Return the [X, Y] coordinate for the center point of the cell that contains the specified text.  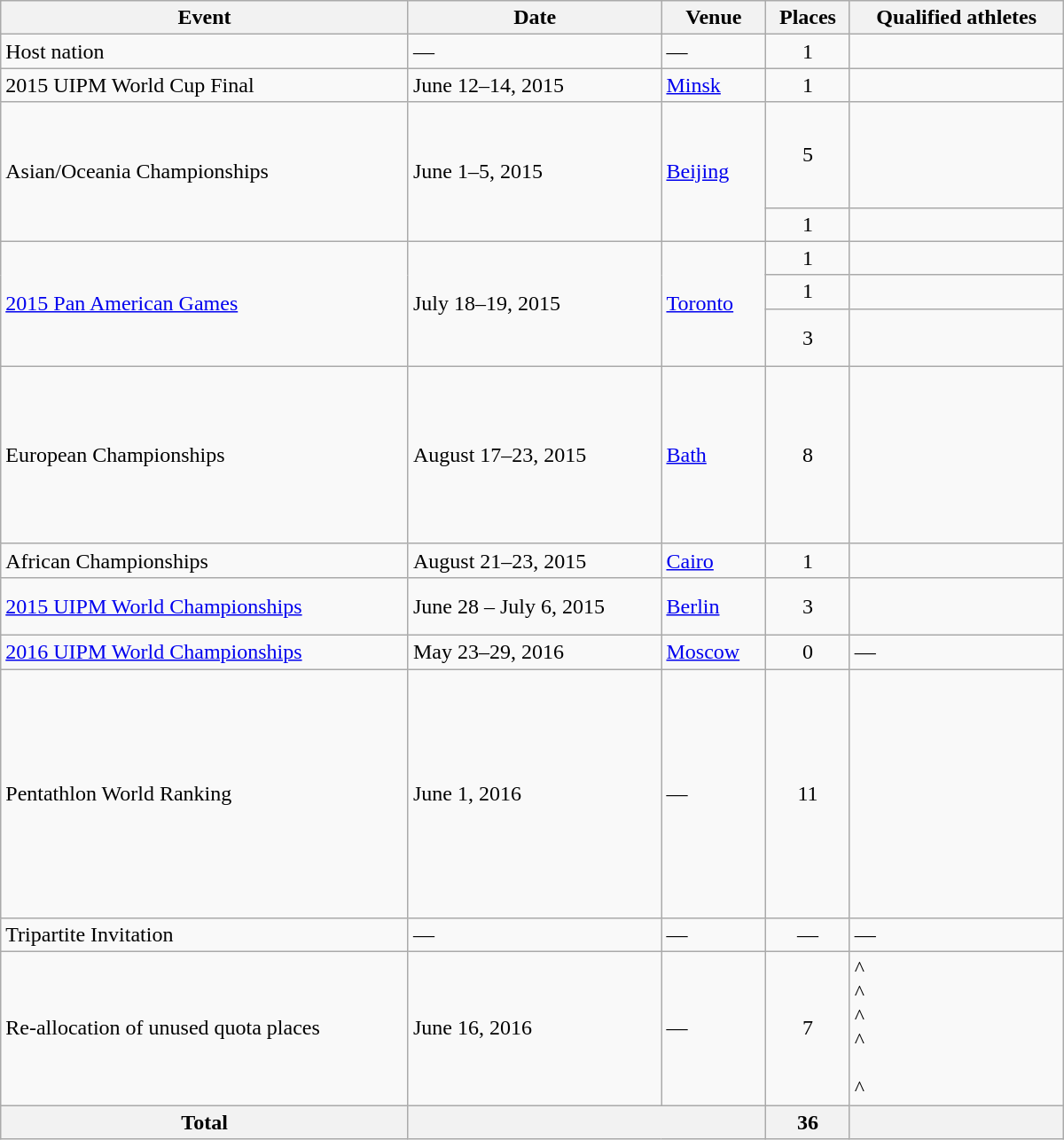
2015 UIPM World Cup Final [205, 85]
Pentathlon World Ranking [205, 793]
2016 UIPM World Championships [205, 652]
Asian/Oceania Championships [205, 172]
August 21–23, 2015 [534, 560]
June 16, 2016 [534, 1028]
June 28 – July 6, 2015 [534, 606]
Bath [714, 455]
Venue [714, 18]
African Championships [205, 560]
Places [808, 18]
8 [808, 455]
7 [808, 1028]
^^^^^ [956, 1028]
Moscow [714, 652]
2015 UIPM World Championships [205, 606]
European Championships [205, 455]
May 23–29, 2016 [534, 652]
Beijing [714, 172]
Cairo [714, 560]
11 [808, 793]
Total [205, 1122]
July 18–19, 2015 [534, 303]
Qualified athletes [956, 18]
June 12–14, 2015 [534, 85]
2015 Pan American Games [205, 303]
Host nation [205, 51]
June 1–5, 2015 [534, 172]
Date [534, 18]
Toronto [714, 303]
5 [808, 154]
August 17–23, 2015 [534, 455]
Event [205, 18]
Minsk [714, 85]
Re-allocation of unused quota places [205, 1028]
0 [808, 652]
Berlin [714, 606]
36 [808, 1122]
Tripartite Invitation [205, 935]
June 1, 2016 [534, 793]
